Pinpoint the cell where the given text exists, returning its [X, Y] midpoint coordinate. 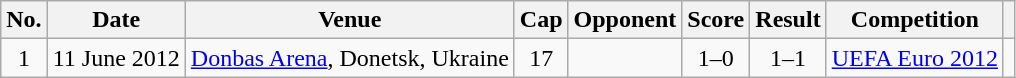
1–1 [788, 58]
UEFA Euro 2012 [914, 58]
No. [24, 20]
Competition [914, 20]
Donbas Arena, Donetsk, Ukraine [350, 58]
Date [116, 20]
Cap [541, 20]
17 [541, 58]
Result [788, 20]
11 June 2012 [116, 58]
1–0 [716, 58]
Opponent [625, 20]
1 [24, 58]
Venue [350, 20]
Score [716, 20]
